Provide the (x, y) coordinate of the cell's center where the given text is located.  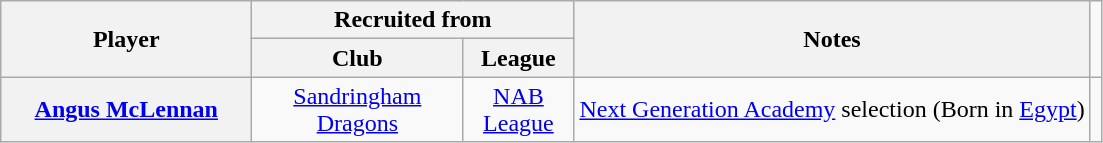
League (518, 58)
NAB League (518, 110)
Notes (832, 39)
Angus McLennan (126, 110)
Sandringham Dragons (358, 110)
Recruited from (413, 20)
Player (126, 39)
Club (358, 58)
Next Generation Academy selection (Born in Egypt) (832, 110)
